From the cell containing the given text, extract its center point as [x, y] coordinate. 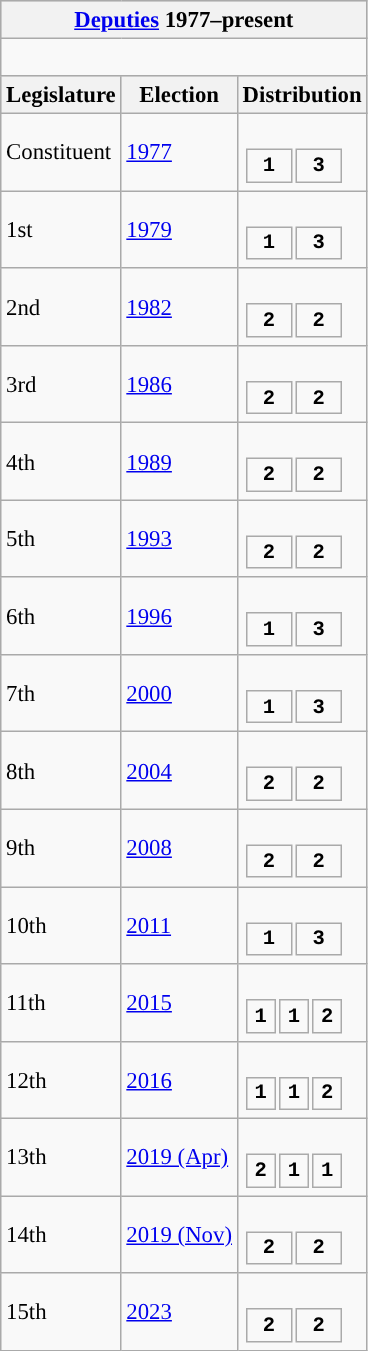
1989 [179, 462]
1996 [179, 616]
2000 [179, 694]
11th [61, 1002]
9th [61, 848]
12th [61, 1080]
2011 [179, 926]
Deputies 1977–present [184, 20]
1st [61, 230]
2019 (Nov) [179, 1234]
2 1 1 [302, 1158]
2016 [179, 1080]
2nd [61, 306]
Distribution [302, 95]
1977 [179, 152]
10th [61, 926]
7th [61, 694]
2023 [179, 1312]
2019 (Apr) [179, 1158]
8th [61, 770]
13th [61, 1158]
2015 [179, 1002]
1986 [179, 384]
Legislature [61, 95]
1982 [179, 306]
4th [61, 462]
3rd [61, 384]
5th [61, 538]
Constituent [61, 152]
1993 [179, 538]
2008 [179, 848]
14th [61, 1234]
Election [179, 95]
1979 [179, 230]
6th [61, 616]
2004 [179, 770]
15th [61, 1312]
